Return (x, y) of the center of cell containing provided text 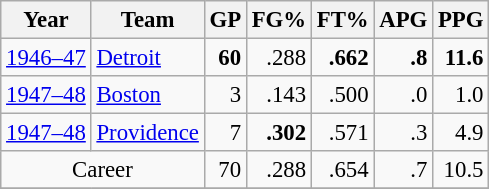
.3 (404, 133)
.571 (342, 133)
4.9 (461, 133)
.143 (278, 95)
PPG (461, 20)
GP (225, 20)
APG (404, 20)
.302 (278, 133)
60 (225, 58)
7 (225, 133)
1.0 (461, 95)
FT% (342, 20)
.662 (342, 58)
Career (102, 170)
3 (225, 95)
Year (46, 20)
Boston (148, 95)
.0 (404, 95)
.7 (404, 170)
11.6 (461, 58)
70 (225, 170)
1946–47 (46, 58)
.654 (342, 170)
Detroit (148, 58)
FG% (278, 20)
Team (148, 20)
Providence (148, 133)
10.5 (461, 170)
.500 (342, 95)
.8 (404, 58)
